Capture the cell that displays the provided text and extract its (X, Y) central coordinate. 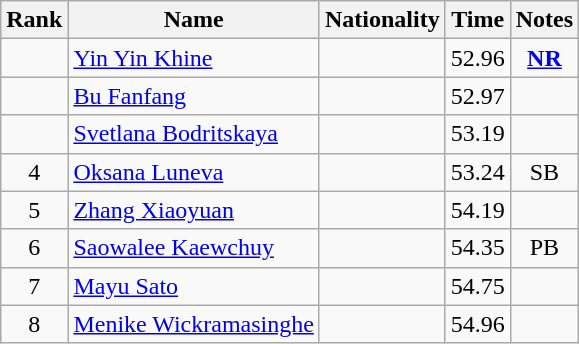
Name (194, 20)
Mayu Sato (194, 286)
53.24 (478, 172)
Saowalee Kaewchuy (194, 248)
Oksana Luneva (194, 172)
54.96 (478, 324)
Zhang Xiaoyuan (194, 210)
4 (34, 172)
Yin Yin Khine (194, 58)
Time (478, 20)
54.35 (478, 248)
NR (544, 58)
Rank (34, 20)
7 (34, 286)
52.96 (478, 58)
53.19 (478, 134)
PB (544, 248)
SB (544, 172)
Svetlana Bodritskaya (194, 134)
6 (34, 248)
54.75 (478, 286)
5 (34, 210)
8 (34, 324)
Nationality (382, 20)
Notes (544, 20)
Bu Fanfang (194, 96)
Menike Wickramasinghe (194, 324)
52.97 (478, 96)
54.19 (478, 210)
